Detect which cell encompasses the target text, then output its [x, y] center coordinate. 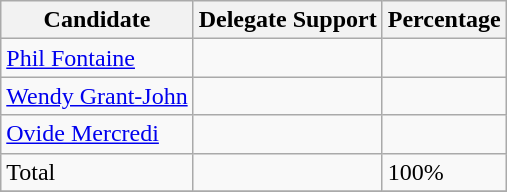
Total [97, 172]
Delegate Support [288, 20]
Ovide Mercredi [97, 134]
Percentage [444, 20]
Phil Fontaine [97, 58]
100% [444, 172]
Wendy Grant-John [97, 96]
Candidate [97, 20]
